Search for the cell housing the specified text and yield its (x, y) center coordinate. 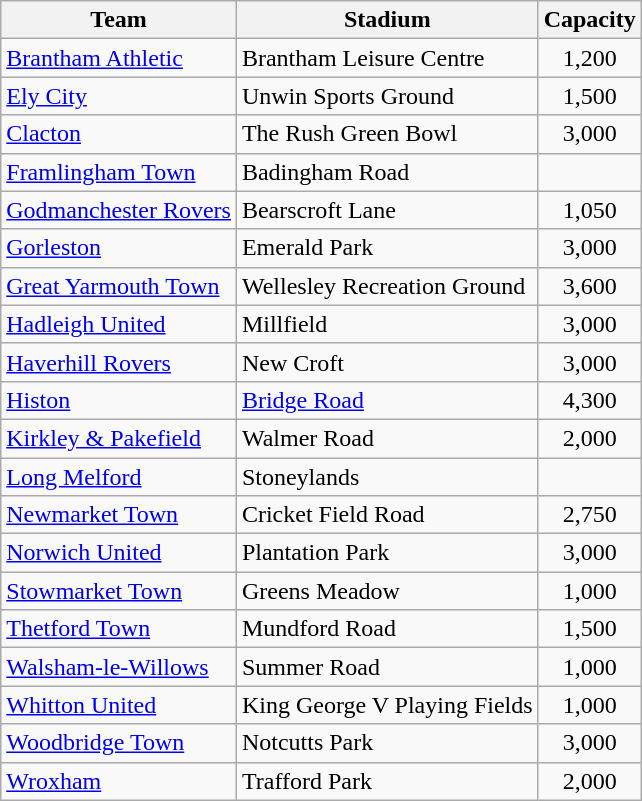
Framlingham Town (119, 172)
Ely City (119, 96)
Whitton United (119, 705)
Haverhill Rovers (119, 362)
Badingham Road (387, 172)
4,300 (590, 400)
Walmer Road (387, 438)
Godmanchester Rovers (119, 210)
Bearscroft Lane (387, 210)
Brantham Leisure Centre (387, 58)
Unwin Sports Ground (387, 96)
Bridge Road (387, 400)
Long Melford (119, 477)
Wroxham (119, 781)
Capacity (590, 20)
2,750 (590, 515)
Trafford Park (387, 781)
Plantation Park (387, 553)
Thetford Town (119, 629)
Notcutts Park (387, 743)
Norwich United (119, 553)
Stadium (387, 20)
Gorleston (119, 248)
Greens Meadow (387, 591)
New Croft (387, 362)
Stoneylands (387, 477)
Stowmarket Town (119, 591)
Mundford Road (387, 629)
Woodbridge Town (119, 743)
Cricket Field Road (387, 515)
Emerald Park (387, 248)
Great Yarmouth Town (119, 286)
Kirkley & Pakefield (119, 438)
Wellesley Recreation Ground (387, 286)
1,200 (590, 58)
Histon (119, 400)
Newmarket Town (119, 515)
Clacton (119, 134)
Team (119, 20)
1,050 (590, 210)
The Rush Green Bowl (387, 134)
King George V Playing Fields (387, 705)
3,600 (590, 286)
Millfield (387, 324)
Summer Road (387, 667)
Walsham-le-Willows (119, 667)
Brantham Athletic (119, 58)
Hadleigh United (119, 324)
